Pinpoint the cell where the given text exists, returning its (x, y) midpoint coordinate. 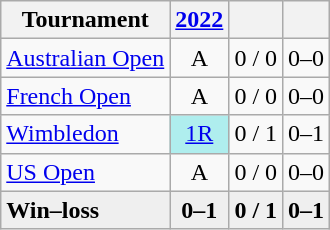
US Open (86, 172)
1R (200, 134)
Tournament (86, 20)
French Open (86, 96)
Win–loss (86, 210)
Wimbledon (86, 134)
Australian Open (86, 58)
2022 (200, 20)
